Output the (x, y) coordinate of the center of the cell containing the given text.  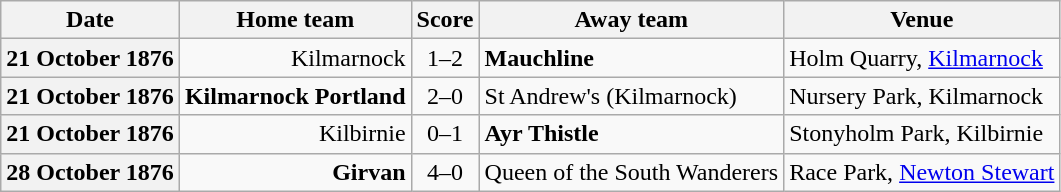
Queen of the South Wanderers (632, 172)
Away team (632, 20)
Kilbirnie (295, 134)
Stonyholm Park, Kilbirnie (922, 134)
Mauchline (632, 58)
Nursery Park, Kilmarnock (922, 96)
28 October 1876 (90, 172)
Girvan (295, 172)
1–2 (445, 58)
Venue (922, 20)
St Andrew's (Kilmarnock) (632, 96)
Home team (295, 20)
2–0 (445, 96)
Ayr Thistle (632, 134)
Race Park, Newton Stewart (922, 172)
4–0 (445, 172)
Holm Quarry, Kilmarnock (922, 58)
Date (90, 20)
0–1 (445, 134)
Kilmarnock Portland (295, 96)
Score (445, 20)
Kilmarnock (295, 58)
